Scan for the cell matching the given text and deliver its (X, Y) coordinate at center. 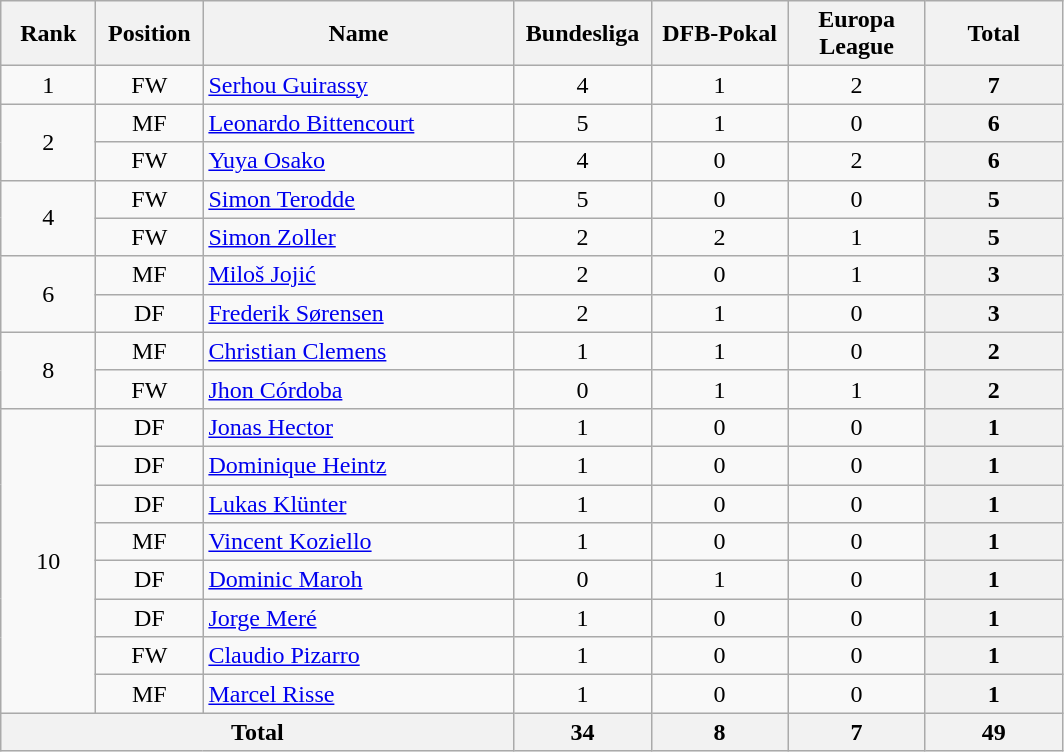
Jonas Hector (358, 427)
10 (48, 560)
Dominic Maroh (358, 580)
Bundesliga (582, 34)
Jorge Meré (358, 618)
Claudio Pizarro (358, 656)
Leonardo Bittencourt (358, 123)
Simon Zoller (358, 237)
Christian Clemens (358, 351)
Serhou Guirassy (358, 85)
Rank (48, 34)
Lukas Klünter (358, 503)
Name (358, 34)
DFB-Pokal (720, 34)
Marcel Risse (358, 694)
49 (994, 732)
Dominique Heintz (358, 465)
Miloš Jojić (358, 275)
Jhon Córdoba (358, 389)
Yuya Osako (358, 161)
34 (582, 732)
Simon Terodde (358, 199)
Frederik Sørensen (358, 313)
Europa League (856, 34)
Vincent Koziello (358, 542)
Position (150, 34)
